Locate the cell with the specified text and output its [X, Y] center coordinate. 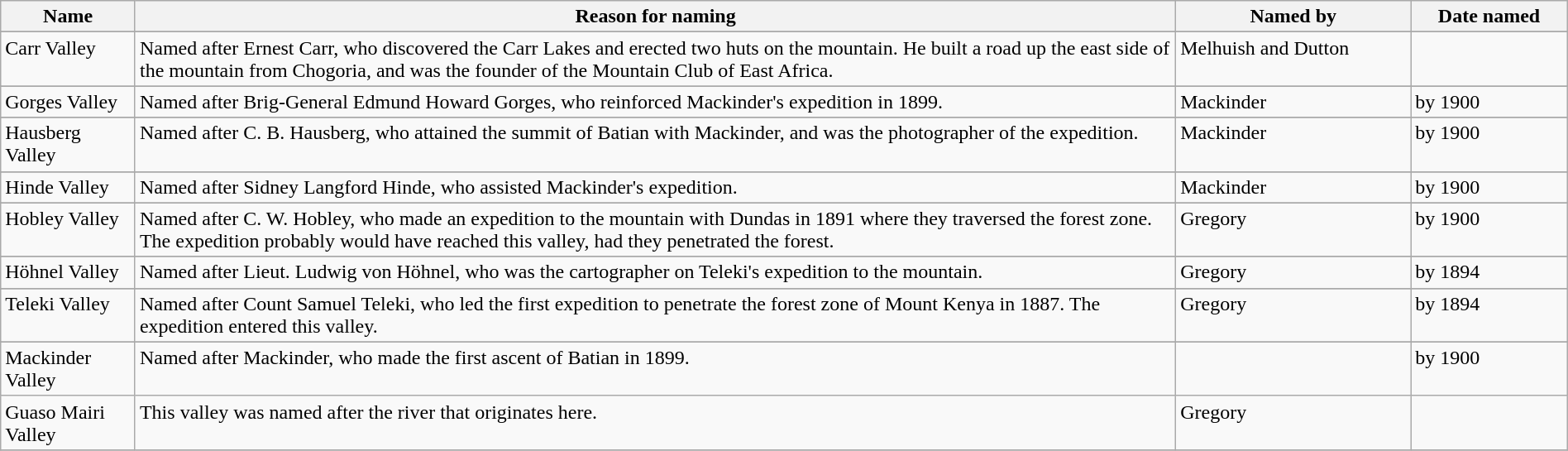
Hausberg Valley [68, 144]
Named after Sidney Langford Hinde, who assisted Mackinder's expedition. [655, 187]
Mackinder Valley [68, 369]
Named by [1293, 17]
Guaso Mairi Valley [68, 422]
Name [68, 17]
Hobley Valley [68, 230]
Named after Lieut. Ludwig von Höhnel, who was the cartographer on Teleki's expedition to the mountain. [655, 272]
Named after Mackinder, who made the first ascent of Batian in 1899. [655, 369]
Höhnel Valley [68, 272]
Teleki Valley [68, 314]
Melhuish and Dutton [1293, 60]
Hinde Valley [68, 187]
Date named [1489, 17]
Named after Brig-General Edmund Howard Gorges, who reinforced Mackinder's expedition in 1899. [655, 102]
Gorges Valley [68, 102]
Reason for naming [655, 17]
Carr Valley [68, 60]
Named after C. B. Hausberg, who attained the summit of Batian with Mackinder, and was the photographer of the expedition. [655, 144]
This valley was named after the river that originates here. [655, 422]
